Find where the given text appears and provide that cell's center as (x, y) coordinate. 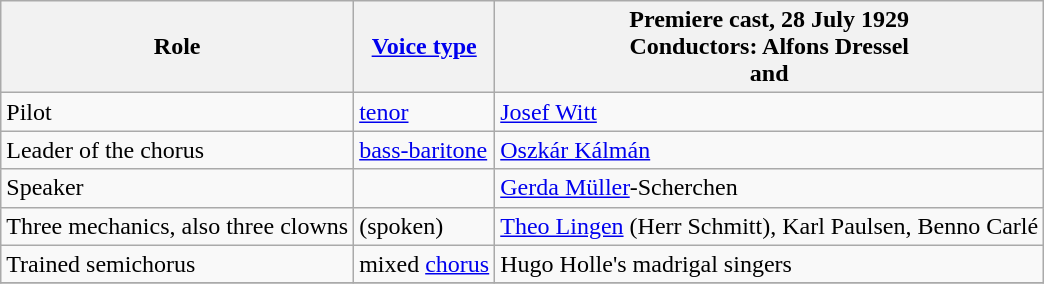
Leader of the chorus (178, 150)
Oszkár Kálmán (770, 150)
Speaker (178, 188)
Premiere cast, 28 July 1929Conductors: Alfons Dresseland (770, 47)
Voice type (424, 47)
Trained semichorus (178, 264)
Pilot (178, 112)
(spoken) (424, 226)
Gerda Müller-Scherchen (770, 188)
mixed chorus (424, 264)
Hugo Holle's madrigal singers (770, 264)
tenor (424, 112)
Josef Witt (770, 112)
Role (178, 47)
Theo Lingen (Herr Schmitt), Karl Paulsen, Benno Carlé (770, 226)
bass-baritone (424, 150)
Three mechanics, also three clowns (178, 226)
